Determine the (X, Y) coordinate at the center of the cell enclosing the given text.  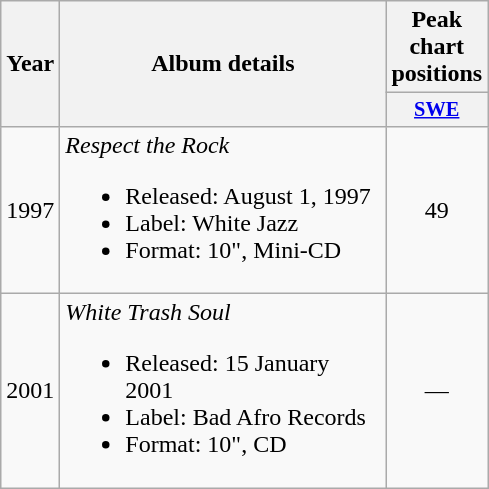
Year (30, 64)
— (437, 391)
1997 (30, 210)
2001 (30, 391)
White Trash SoulReleased: 15 January 2001Label: Bad Afro RecordsFormat: 10", CD (223, 391)
Respect the RockReleased: August 1, 1997Label: White JazzFormat: 10", Mini-CD (223, 210)
49 (437, 210)
SWE (437, 110)
Peak chart positions (437, 47)
Album details (223, 64)
